Locate the cell with the specified text and output its (x, y) center coordinate. 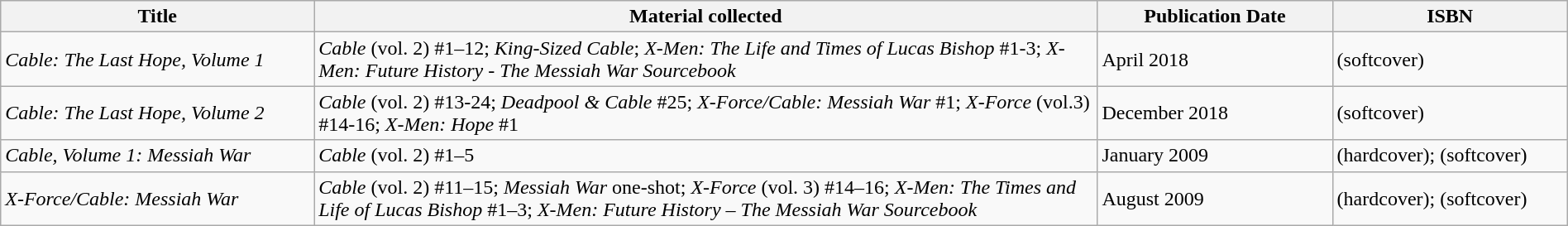
Cable (vol. 2) #1–5 (706, 156)
Cable: The Last Hope, Volume 1 (157, 60)
Cable (vol. 2) #1–12; King-Sized Cable; X-Men: The Life and Times of Lucas Bishop #1-3; X-Men: Future History - The Messiah War Sourcebook (706, 60)
Material collected (706, 17)
August 2009 (1215, 199)
Title (157, 17)
Cable (vol. 2) #13-24; Deadpool & Cable #25; X-Force/Cable: Messiah War #1; X-Force (vol.3) #14-16; X-Men: Hope #1 (706, 113)
X-Force/Cable: Messiah War (157, 199)
Publication Date (1215, 17)
Cable, Volume 1: Messiah War (157, 156)
December 2018 (1215, 113)
ISBN (1450, 17)
Cable: The Last Hope, Volume 2 (157, 113)
April 2018 (1215, 60)
January 2009 (1215, 156)
